Extract the [x, y] coordinate from the center of the cell holding the provided text.  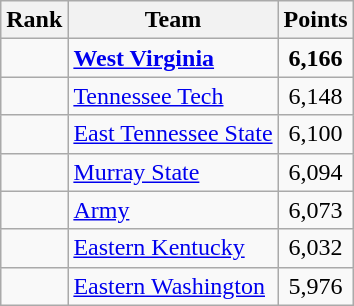
Army [173, 210]
Eastern Washington [173, 286]
West Virginia [173, 58]
6,166 [316, 58]
5,976 [316, 286]
6,094 [316, 172]
6,100 [316, 134]
Tennessee Tech [173, 96]
Murray State [173, 172]
Eastern Kentucky [173, 248]
Rank [34, 20]
Points [316, 20]
East Tennessee State [173, 134]
6,148 [316, 96]
6,032 [316, 248]
6,073 [316, 210]
Team [173, 20]
